Return the (X, Y) coordinate for the center point of the cell that contains the specified text.  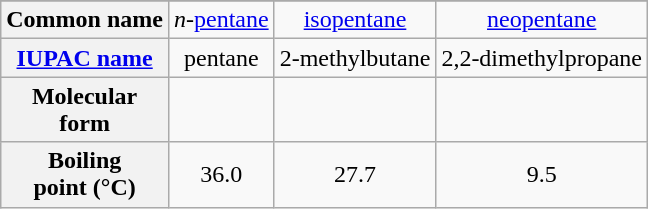
IUPAC name (85, 58)
2-methylbutane (355, 58)
Common name (85, 20)
n-pentane (221, 20)
neopentane (542, 20)
27.7 (355, 174)
2,2-dimethylpropane (542, 58)
9.5 (542, 174)
pentane (221, 58)
Molecularform (85, 110)
36.0 (221, 174)
isopentane (355, 20)
Boilingpoint (°C) (85, 174)
